From the cell containing the given text, extract its center point as (X, Y) coordinate. 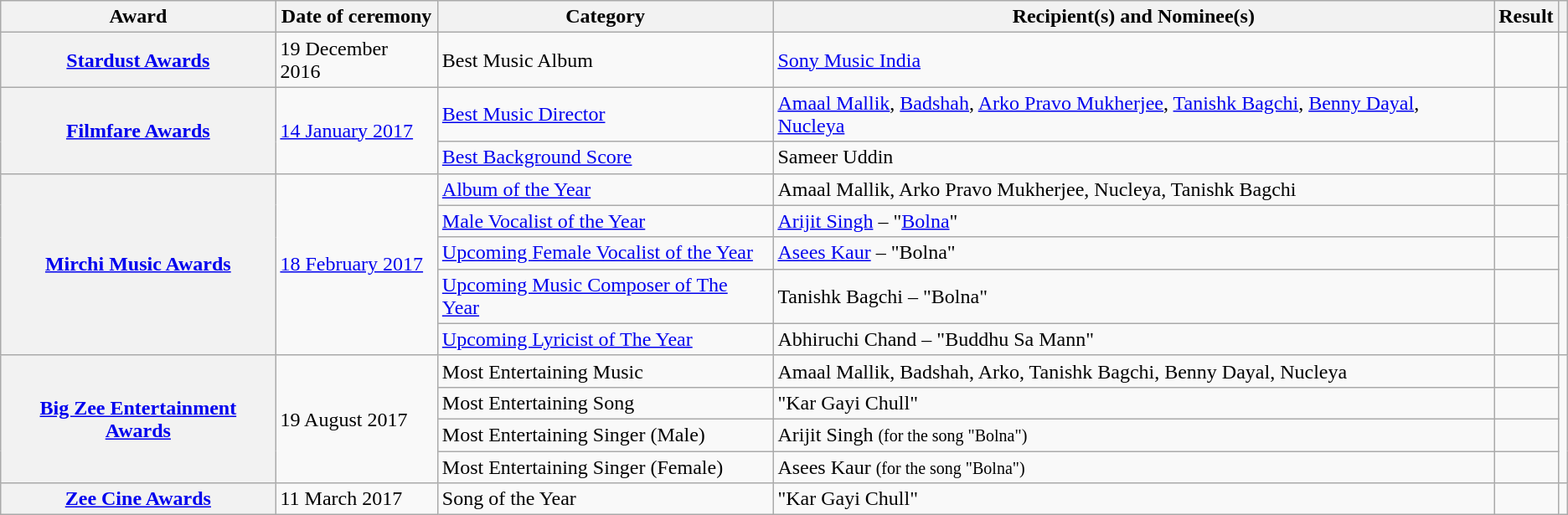
19 December 2016 (357, 60)
Most Entertaining Singer (Female) (605, 466)
Best Music Director (605, 114)
Upcoming Lyricist of The Year (605, 339)
Sameer Uddin (1134, 157)
Most Entertaining Singer (Male) (605, 435)
Album of the Year (605, 189)
Abhiruchi Chand – "Buddhu Sa Mann" (1134, 339)
Zee Cine Awards (138, 499)
Upcoming Music Composer of The Year (605, 296)
Sony Music India (1134, 60)
Result (1526, 17)
Amaal Mallik, Badshah, Arko Pravo Mukherjee, Tanishk Bagchi, Benny Dayal, Nucleya (1134, 114)
14 January 2017 (357, 131)
Arijit Singh (for the song "Bolna") (1134, 435)
Arijit Singh – "Bolna" (1134, 221)
Recipient(s) and Nominee(s) (1134, 17)
18 February 2017 (357, 265)
19 August 2017 (357, 419)
Award (138, 17)
Filmfare Awards (138, 131)
Best Background Score (605, 157)
Best Music Album (605, 60)
Category (605, 17)
Date of ceremony (357, 17)
Asees Kaur (for the song "Bolna") (1134, 466)
Most Entertaining Music (605, 371)
Mirchi Music Awards (138, 265)
Song of the Year (605, 499)
Big Zee Entertainment Awards (138, 419)
Tanishk Bagchi – "Bolna" (1134, 296)
Stardust Awards (138, 60)
Amaal Mallik, Arko Pravo Mukherjee, Nucleya, Tanishk Bagchi (1134, 189)
11 March 2017 (357, 499)
Male Vocalist of the Year (605, 221)
Amaal Mallik, Badshah, Arko, Tanishk Bagchi, Benny Dayal, Nucleya (1134, 371)
Asees Kaur – "Bolna" (1134, 253)
Most Entertaining Song (605, 403)
Upcoming Female Vocalist of the Year (605, 253)
